Provide the [X, Y] coordinate of the cell's center where the given text is located.  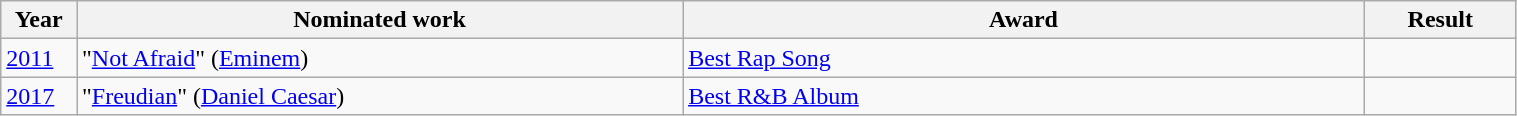
Result [1440, 20]
2017 [39, 96]
Best R&B Album [1024, 96]
"Not Afraid" (Eminem) [379, 58]
2011 [39, 58]
Best Rap Song [1024, 58]
Year [39, 20]
Nominated work [379, 20]
Award [1024, 20]
"Freudian" (Daniel Caesar) [379, 96]
